Pinpoint the cell where the given text exists, returning its [x, y] midpoint coordinate. 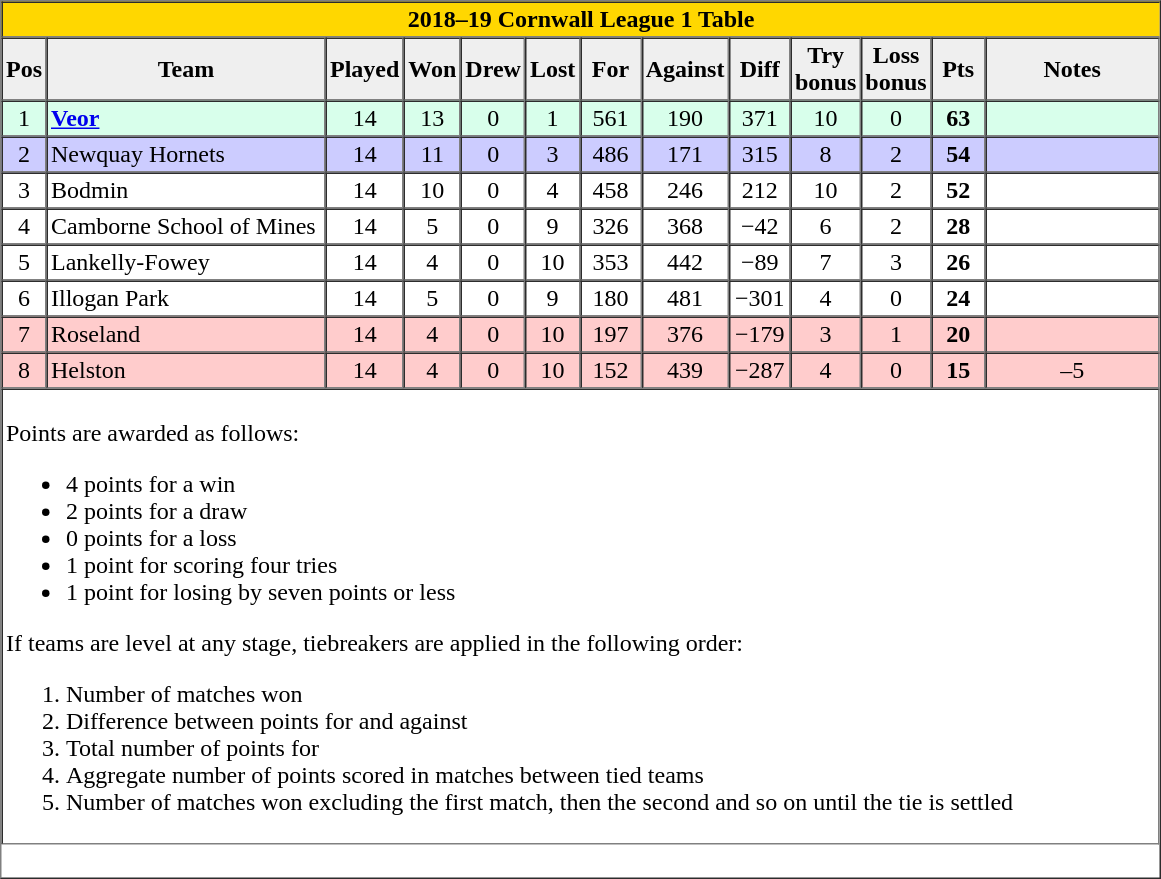
26 [958, 262]
Try bonus [825, 70]
458 [611, 190]
Pos [24, 70]
246 [685, 190]
−287 [760, 370]
Pts [958, 70]
54 [958, 154]
Veor [186, 118]
326 [611, 226]
439 [685, 370]
20 [958, 334]
For [611, 70]
Roseland [186, 334]
212 [760, 190]
Played [365, 70]
Helston [186, 370]
Loss bonus [896, 70]
442 [685, 262]
−42 [760, 226]
15 [958, 370]
481 [685, 298]
−179 [760, 334]
28 [958, 226]
Bodmin [186, 190]
171 [685, 154]
Team [186, 70]
353 [611, 262]
180 [611, 298]
2018–19 Cornwall League 1 Table [581, 20]
−89 [760, 262]
−301 [760, 298]
Diff [760, 70]
368 [685, 226]
Camborne School of Mines [186, 226]
Drew [494, 70]
315 [760, 154]
11 [432, 154]
Lost [552, 70]
Illogan Park [186, 298]
486 [611, 154]
152 [611, 370]
Notes [1072, 70]
Lankelly-Fowey [186, 262]
63 [958, 118]
Newquay Hornets [186, 154]
197 [611, 334]
24 [958, 298]
371 [760, 118]
190 [685, 118]
13 [432, 118]
Against [685, 70]
Won [432, 70]
–5 [1072, 370]
376 [685, 334]
561 [611, 118]
52 [958, 190]
